Extract the [X, Y] coordinate from the center of the cell holding the provided text.  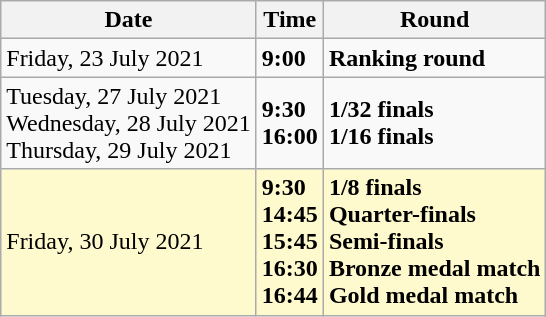
9:3014:4515:4516:3016:44 [290, 242]
Date [129, 20]
Round [434, 20]
Ranking round [434, 58]
1/32 finals1/16 finals [434, 123]
Friday, 23 July 2021 [129, 58]
Friday, 30 July 2021 [129, 242]
9:00 [290, 58]
Tuesday, 27 July 2021Wednesday, 28 July 2021Thursday, 29 July 2021 [129, 123]
1/8 finalsQuarter-finalsSemi-finalsBronze medal matchGold medal match [434, 242]
9:3016:00 [290, 123]
Time [290, 20]
